Return the (X, Y) coordinate for the center point of the cell that contains the specified text.  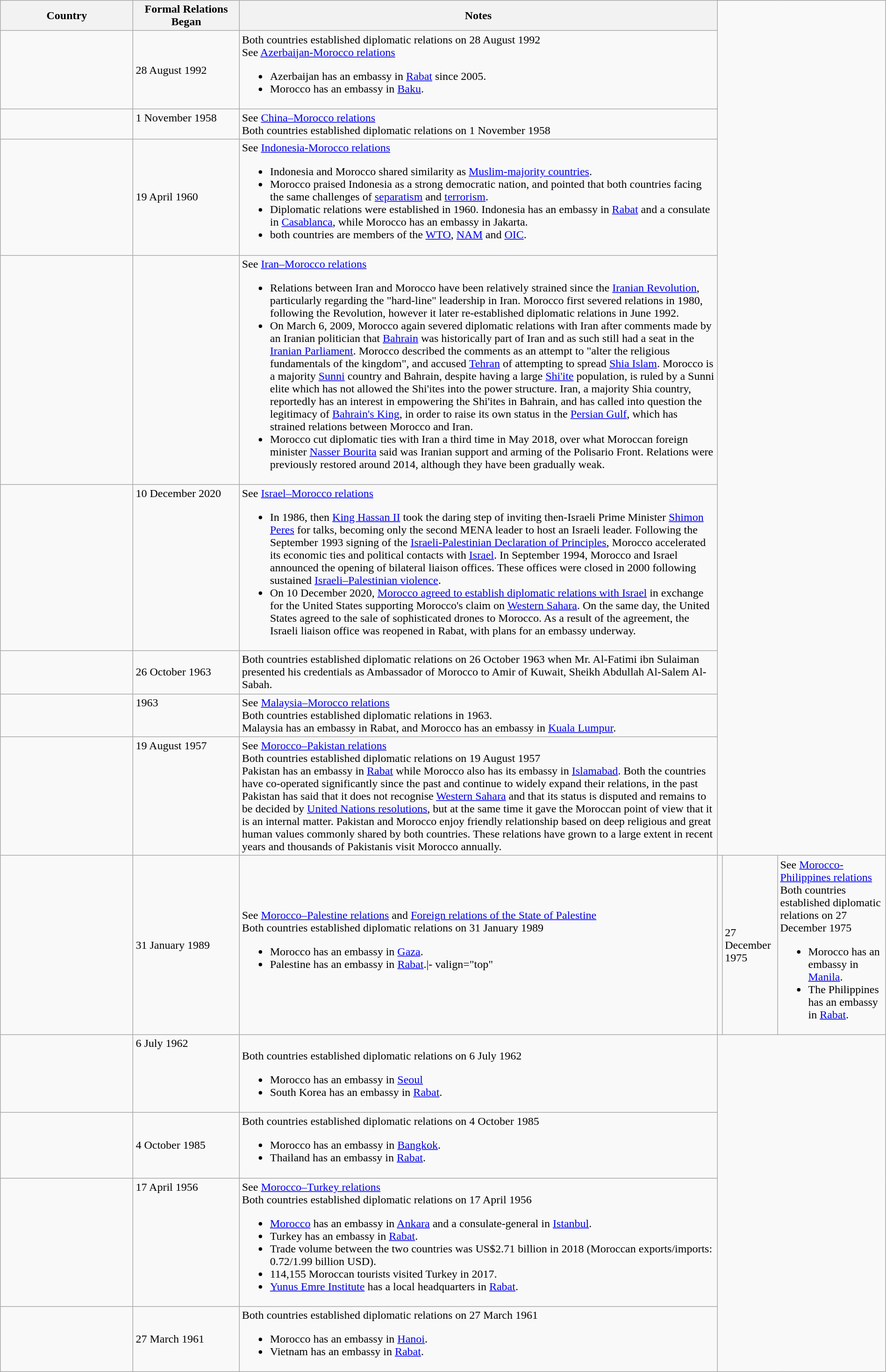
27 March 1961 (186, 1339)
26 October 1963 (186, 672)
31 January 1989 (186, 945)
6 July 1962 (186, 1073)
See China–Morocco relationsBoth countries established diplomatic relations on 1 November 1958 (478, 124)
Formal Relations Began (186, 16)
19 April 1960 (186, 197)
Both countries established diplomatic relations on 27 March 1961Morocco has an embassy in Hanoi.Vietnam has an embassy in Rabat. (478, 1339)
1963 (186, 715)
4 October 1985 (186, 1145)
27 December 1975 (750, 945)
Both countries established diplomatic relations on 4 October 1985Morocco has an embassy in Bangkok.Thailand has an embassy in Rabat. (478, 1145)
17 April 1956 (186, 1243)
1 November 1958 (186, 124)
19 August 1957 (186, 796)
10 December 2020 (186, 568)
28 August 1992 (186, 70)
Both countries established diplomatic relations on 6 July 1962Morocco has an embassy in SeoulSouth Korea has an embassy in Rabat. (478, 1073)
Notes (478, 16)
Country (67, 16)
